Detect which cell encompasses the target text, then output its (x, y) center coordinate. 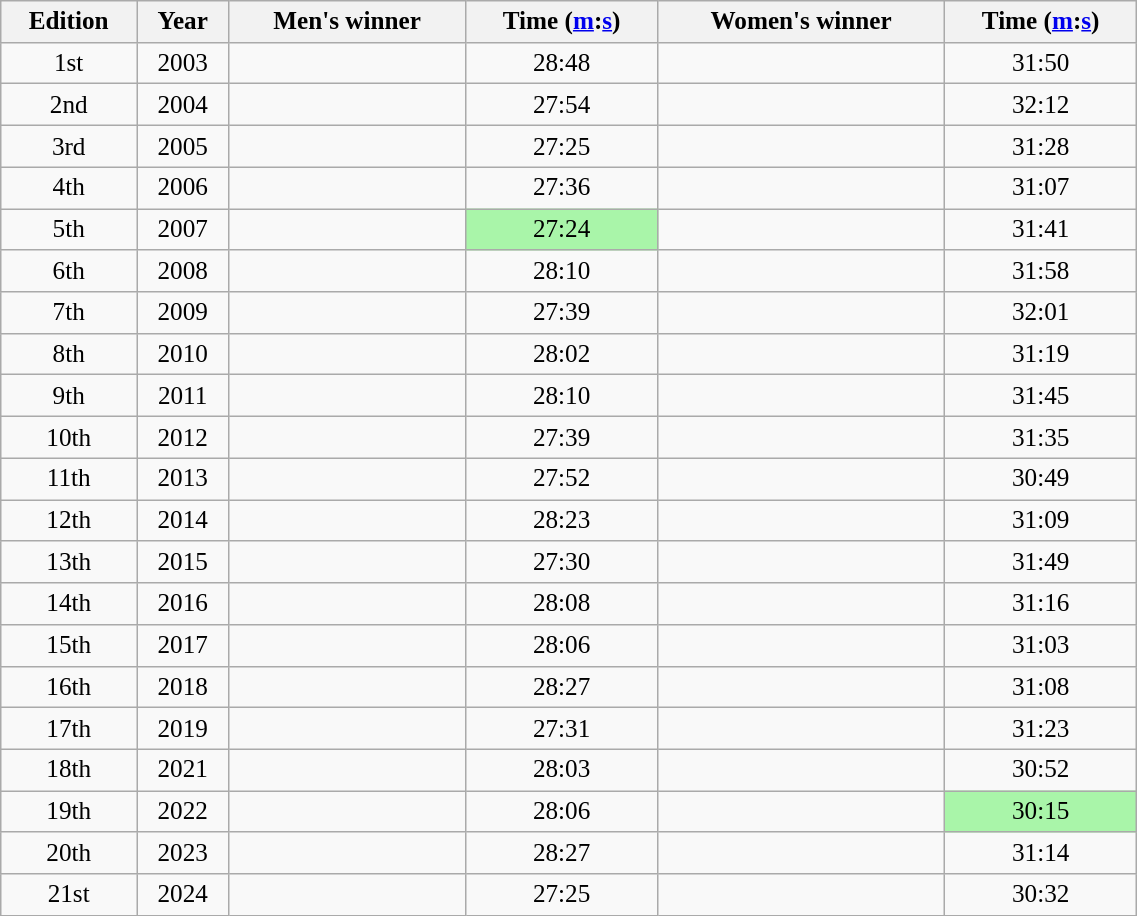
2010 (183, 354)
4th (69, 188)
31:41 (1040, 229)
27:24 (561, 229)
31:14 (1040, 853)
31:03 (1040, 645)
15th (69, 645)
27:31 (561, 728)
28:03 (561, 770)
2019 (183, 728)
9th (69, 396)
21st (69, 895)
27:30 (561, 562)
2018 (183, 687)
10th (69, 437)
16th (69, 687)
31:49 (1040, 562)
30:49 (1040, 479)
2024 (183, 895)
2021 (183, 770)
3rd (69, 146)
31:50 (1040, 63)
27:52 (561, 479)
28:23 (561, 520)
2016 (183, 604)
2014 (183, 520)
2005 (183, 146)
28:02 (561, 354)
2015 (183, 562)
31:28 (1040, 146)
14th (69, 604)
2009 (183, 313)
12th (69, 520)
Edition (69, 22)
27:54 (561, 105)
31:08 (1040, 687)
31:45 (1040, 396)
31:19 (1040, 354)
19th (69, 812)
20th (69, 853)
31:58 (1040, 271)
31:23 (1040, 728)
2008 (183, 271)
Men's winner (348, 22)
Women's winner (802, 22)
8th (69, 354)
32:12 (1040, 105)
2023 (183, 853)
7th (69, 313)
31:35 (1040, 437)
28:08 (561, 604)
17th (69, 728)
5th (69, 229)
30:15 (1040, 812)
2012 (183, 437)
27:36 (561, 188)
1st (69, 63)
2011 (183, 396)
2007 (183, 229)
28:48 (561, 63)
18th (69, 770)
2004 (183, 105)
2006 (183, 188)
30:52 (1040, 770)
31:16 (1040, 604)
2022 (183, 812)
31:09 (1040, 520)
2003 (183, 63)
13th (69, 562)
2013 (183, 479)
32:01 (1040, 313)
30:32 (1040, 895)
6th (69, 271)
Year (183, 22)
2017 (183, 645)
31:07 (1040, 188)
11th (69, 479)
2nd (69, 105)
